Output the [X, Y] coordinate of the center of the cell containing the given text.  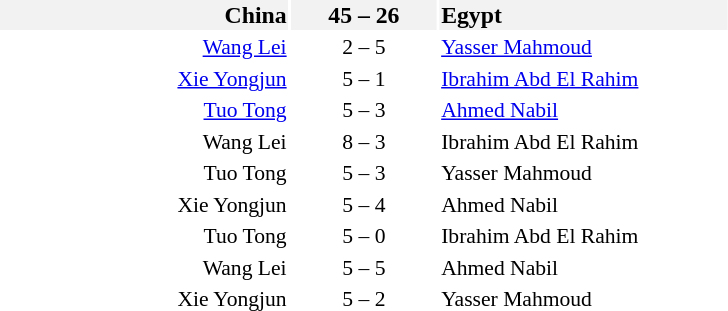
5 – 4 [364, 204]
Egypt [584, 15]
2 – 5 [364, 47]
45 – 26 [364, 15]
5 – 0 [364, 236]
5 – 1 [364, 78]
5 – 5 [364, 268]
China [144, 15]
8 – 3 [364, 142]
